Provide the [x, y] coordinate of the cell's center where the given text is located.  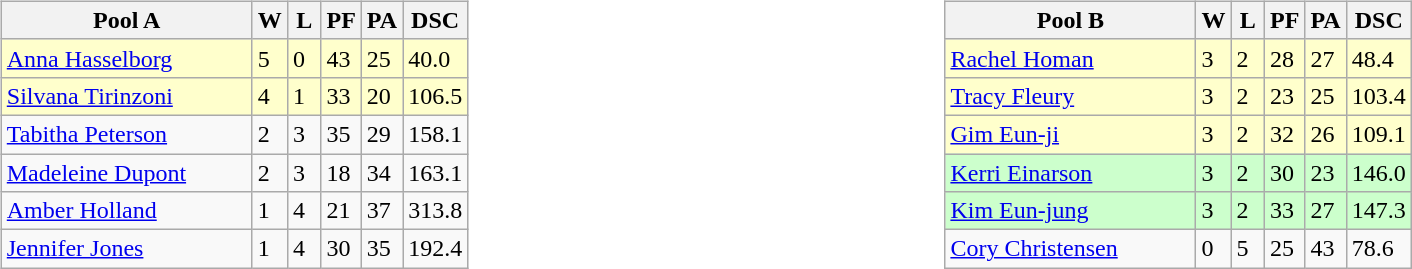
37 [382, 211]
29 [382, 134]
313.8 [436, 211]
146.0 [1378, 173]
106.5 [436, 96]
Gim Eun-ji [1070, 134]
163.1 [436, 173]
Amber Holland [126, 211]
34 [382, 173]
Silvana Tirinzoni [126, 96]
Pool A [126, 20]
Rachel Homan [1070, 58]
192.4 [436, 249]
Tabitha Peterson [126, 134]
158.1 [436, 134]
20 [382, 96]
28 [1285, 58]
40.0 [436, 58]
Cory Christensen [1070, 249]
26 [1326, 134]
Anna Hasselborg [126, 58]
103.4 [1378, 96]
78.6 [1378, 249]
Pool B [1070, 20]
32 [1285, 134]
18 [341, 173]
Madeleine Dupont [126, 173]
147.3 [1378, 211]
109.1 [1378, 134]
Kerri Einarson [1070, 173]
Kim Eun-jung [1070, 211]
21 [341, 211]
48.4 [1378, 58]
Tracy Fleury [1070, 96]
Jennifer Jones [126, 249]
